Provide the (X, Y) coordinate of the cell's center where the given text is located.  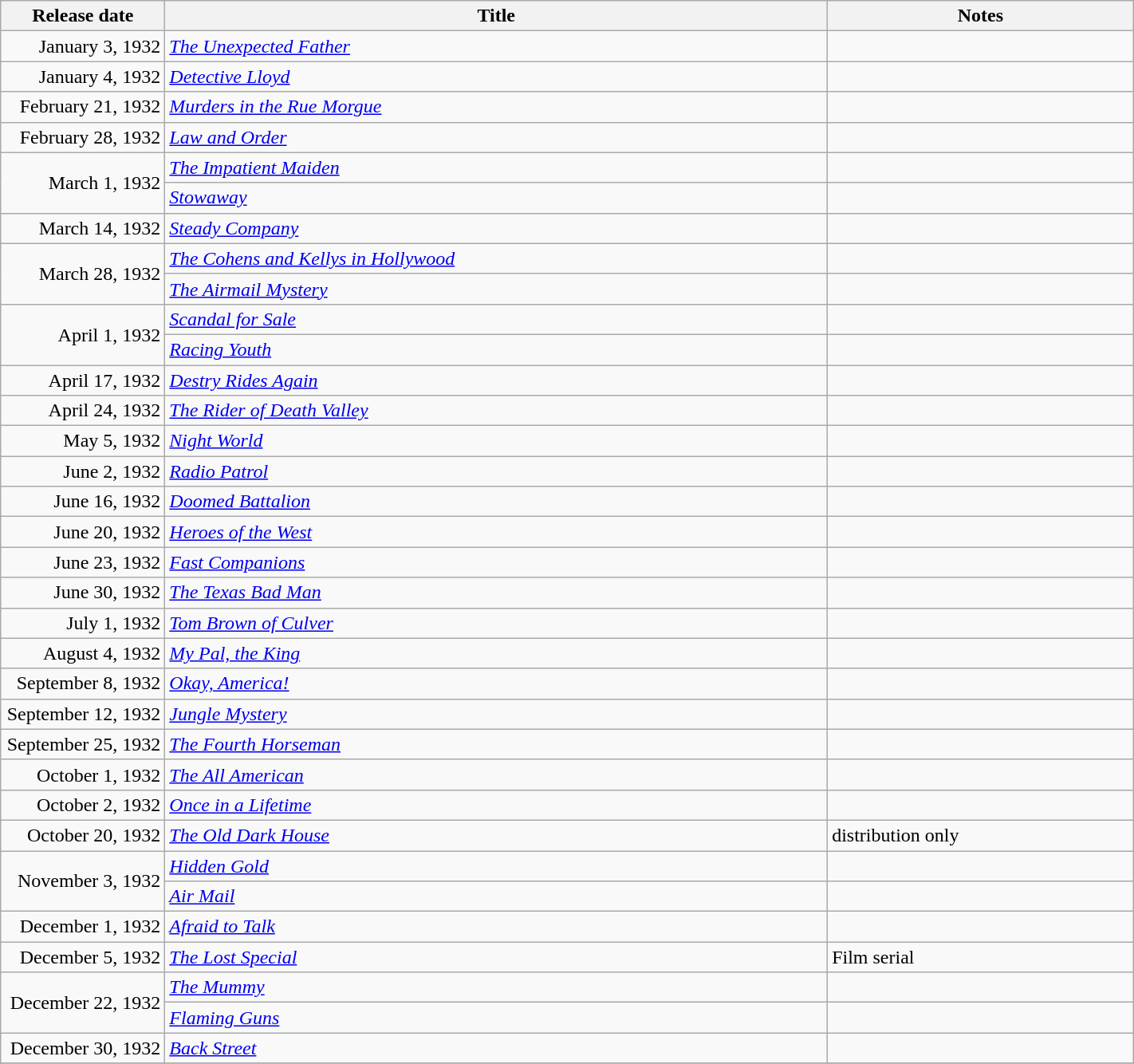
June 16, 1932 (83, 502)
December 5, 1932 (83, 957)
March 14, 1932 (83, 228)
June 2, 1932 (83, 471)
The Texas Bad Man (496, 593)
May 5, 1932 (83, 441)
The Impatient Maiden (496, 167)
Law and Order (496, 137)
The Rider of Death Valley (496, 411)
June 23, 1932 (83, 562)
February 21, 1932 (83, 107)
Scandal for Sale (496, 319)
September 12, 1932 (83, 714)
The Airmail Mystery (496, 289)
Notes (981, 16)
Steady Company (496, 228)
The Mummy (496, 987)
The Unexpected Father (496, 46)
The Lost Special (496, 957)
Hidden Gold (496, 865)
Night World (496, 441)
Stowaway (496, 198)
Tom Brown of Culver (496, 623)
April 24, 1932 (83, 411)
February 28, 1932 (83, 137)
December 1, 1932 (83, 927)
Once in a Lifetime (496, 805)
Title (496, 16)
Afraid to Talk (496, 927)
The Cohens and Kellys in Hollywood (496, 258)
Murders in the Rue Morgue (496, 107)
My Pal, the King (496, 653)
August 4, 1932 (83, 653)
Air Mail (496, 897)
March 28, 1932 (83, 274)
October 2, 1932 (83, 805)
Back Street (496, 1048)
Film serial (981, 957)
The Fourth Horseman (496, 744)
September 25, 1932 (83, 744)
Racing Youth (496, 349)
Flaming Guns (496, 1018)
distribution only (981, 835)
October 20, 1932 (83, 835)
The Old Dark House (496, 835)
December 30, 1932 (83, 1048)
April 17, 1932 (83, 380)
Fast Companions (496, 562)
June 30, 1932 (83, 593)
Jungle Mystery (496, 714)
Okay, America! (496, 684)
July 1, 1932 (83, 623)
Detective Lloyd (496, 77)
The All American (496, 774)
Radio Patrol (496, 471)
January 3, 1932 (83, 46)
April 1, 1932 (83, 334)
November 3, 1932 (83, 881)
October 1, 1932 (83, 774)
Heroes of the West (496, 532)
Destry Rides Again (496, 380)
January 4, 1932 (83, 77)
Release date (83, 16)
Doomed Battalion (496, 502)
June 20, 1932 (83, 532)
December 22, 1932 (83, 1003)
September 8, 1932 (83, 684)
March 1, 1932 (83, 183)
